Pinpoint the cell where the given text exists, returning its [x, y] midpoint coordinate. 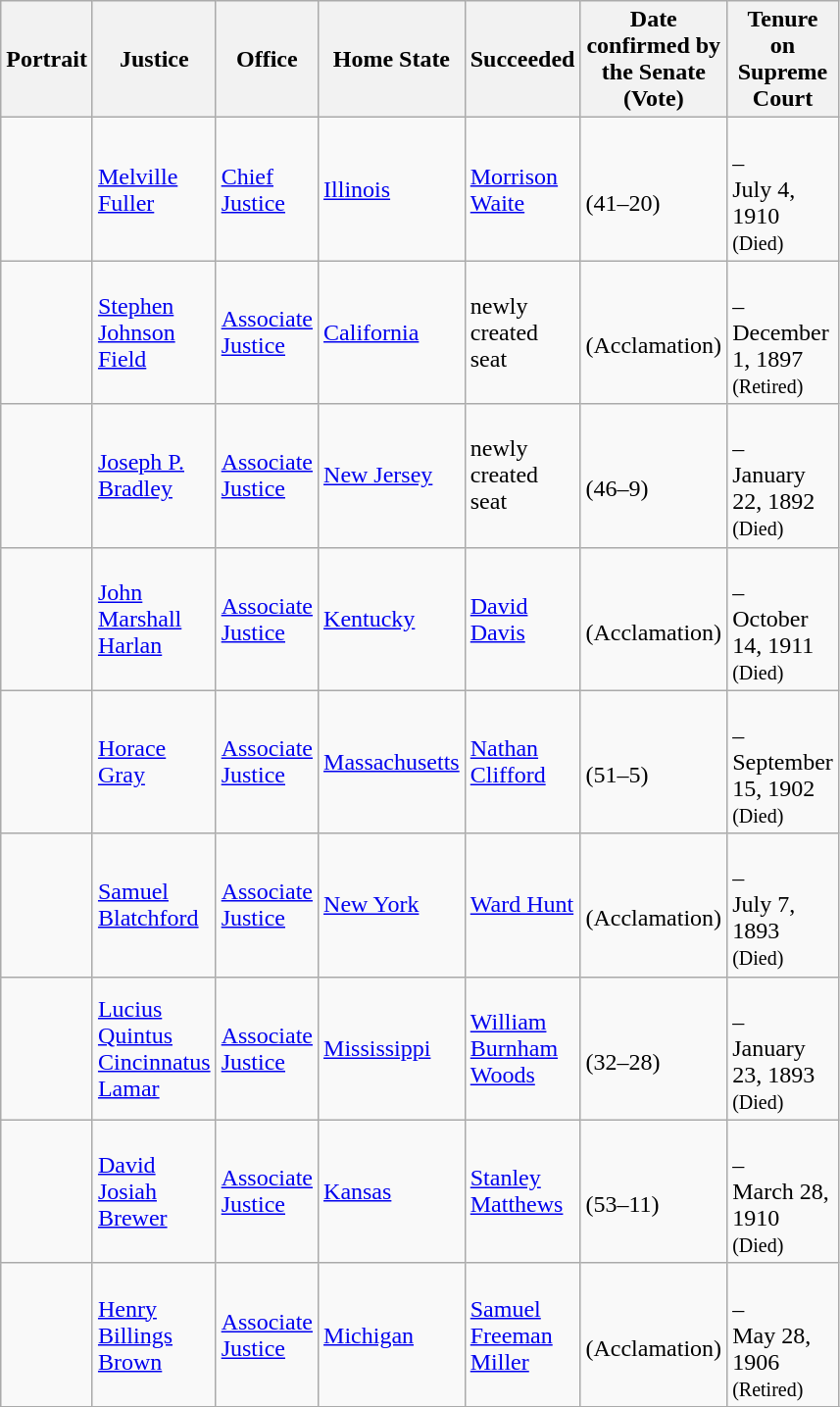
Justice [154, 59]
Massachusetts [392, 762]
Office [267, 59]
California [392, 332]
–January 23, 1893(Died) [783, 1048]
Joseph P. Bradley [154, 476]
Nathan Clifford [522, 762]
–July 4, 1910(Died) [783, 189]
–May 28, 1906(Retired) [783, 1334]
Melville Fuller [154, 189]
(41–20) [654, 189]
–October 14, 1911(Died) [783, 619]
Tenure on Supreme Court [783, 59]
Henry Billings Brown [154, 1334]
(53–11) [654, 1191]
–July 7, 1893(Died) [783, 905]
Kentucky [392, 619]
Samuel Freeman Miller [522, 1334]
Kansas [392, 1191]
Stephen Johnson Field [154, 332]
Michigan [392, 1334]
–September 15, 1902(Died) [783, 762]
William Burnham Woods [522, 1048]
Stanley Matthews [522, 1191]
–January 22, 1892(Died) [783, 476]
Horace Gray [154, 762]
–March 28, 1910(Died) [783, 1191]
Illinois [392, 189]
(32–28) [654, 1048]
David Josiah Brewer [154, 1191]
Portrait [47, 59]
New Jersey [392, 476]
Morrison Waite [522, 189]
Home State [392, 59]
John Marshall Harlan [154, 619]
Mississippi [392, 1048]
David Davis [522, 619]
Succeeded [522, 59]
–December 1, 1897(Retired) [783, 332]
Date confirmed by the Senate(Vote) [654, 59]
Samuel Blatchford [154, 905]
Lucius Quintus Cincinnatus Lamar [154, 1048]
(51–5) [654, 762]
Chief Justice [267, 189]
New York [392, 905]
Ward Hunt [522, 905]
(46–9) [654, 476]
